Provide the (X, Y) coordinate of the cell's center where the given text is located.  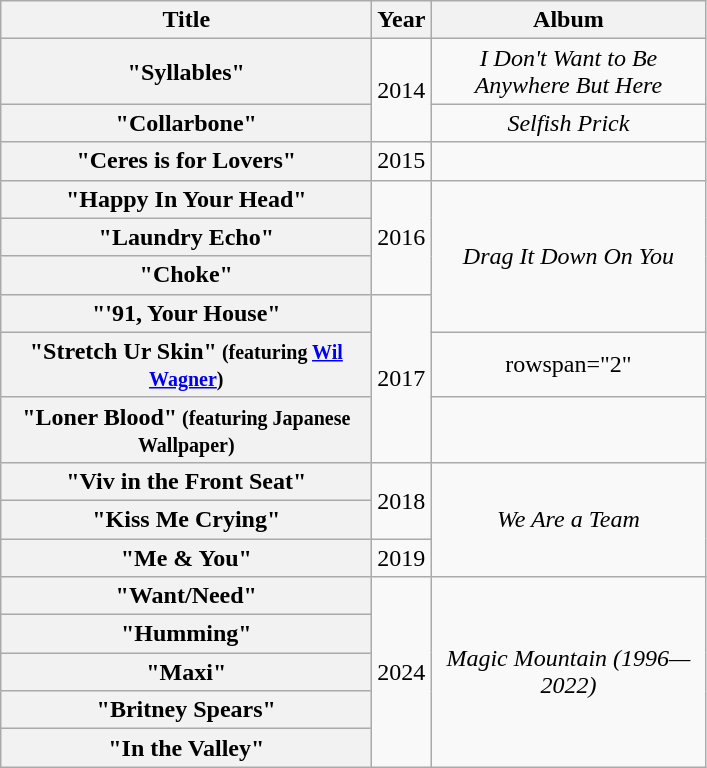
I Don't Want to Be Anywhere But Here (568, 72)
2015 (402, 161)
"Want/Need" (186, 596)
We Are a Team (568, 519)
Drag It Down On You (568, 256)
"Me & You" (186, 557)
rowspan="2" (568, 364)
Selfish Prick (568, 123)
"Stretch Ur Skin" (featuring Wil Wagner) (186, 364)
"Maxi" (186, 672)
"Britney Spears" (186, 710)
"Happy In Your Head" (186, 199)
2019 (402, 557)
2018 (402, 500)
"Loner Blood" (featuring Japanese Wallpaper) (186, 430)
"Syllables" (186, 72)
2024 (402, 672)
"'91, Your House" (186, 313)
"Kiss Me Crying" (186, 519)
2014 (402, 90)
Album (568, 20)
2017 (402, 378)
"In the Valley" (186, 748)
Magic Mountain (1996—2022) (568, 672)
"Laundry Echo" (186, 237)
"Humming" (186, 634)
2016 (402, 237)
"Choke" (186, 275)
"Ceres is for Lovers" (186, 161)
Year (402, 20)
"Collarbone" (186, 123)
Title (186, 20)
"Viv in the Front Seat" (186, 481)
